Search for the cell housing the specified text and yield its [x, y] center coordinate. 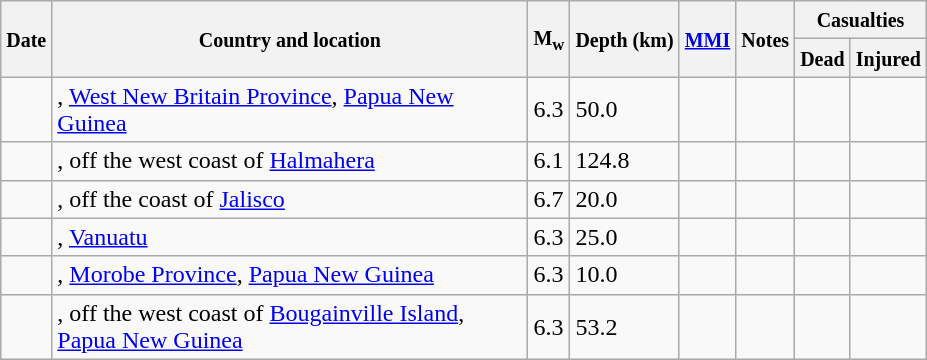
20.0 [624, 199]
Casualties [861, 20]
6.7 [549, 199]
6.1 [549, 161]
10.0 [624, 275]
, West New Britain Province, Papua New Guinea [290, 110]
, off the west coast of Halmahera [290, 161]
Notes [766, 39]
Mw [549, 39]
Date [26, 39]
, off the west coast of Bougainville Island, Papua New Guinea [290, 326]
124.8 [624, 161]
50.0 [624, 110]
25.0 [624, 237]
Injured [888, 58]
MMI [708, 39]
Country and location [290, 39]
, off the coast of Jalisco [290, 199]
, Vanuatu [290, 237]
Dead [823, 58]
Depth (km) [624, 39]
, Morobe Province, Papua New Guinea [290, 275]
53.2 [624, 326]
